Capture the cell that displays the provided text and extract its (x, y) central coordinate. 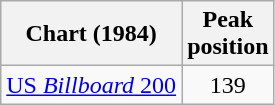
US Billboard 200 (92, 85)
Peakposition (228, 34)
139 (228, 85)
Chart (1984) (92, 34)
